Find where the given text appears and provide that cell's center as [X, Y] coordinate. 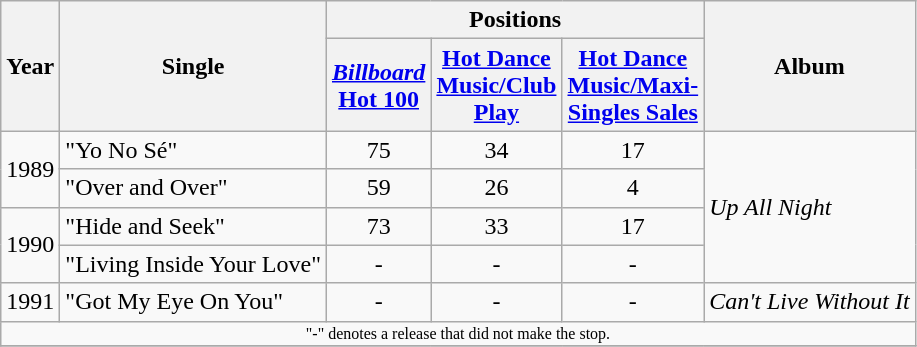
1989 [30, 169]
75 [378, 150]
"Yo No Sé" [194, 150]
33 [496, 226]
"Got My Eye On You" [194, 302]
34 [496, 150]
Can't Live Without It [810, 302]
1991 [30, 302]
4 [633, 188]
"Living Inside Your Love" [194, 264]
"-" denotes a release that did not make the stop. [458, 333]
59 [378, 188]
Album [810, 66]
Up All Night [810, 207]
Positions [514, 20]
"Hide and Seek" [194, 226]
26 [496, 188]
Year [30, 66]
Hot Dance Music/Club Play [496, 85]
Single [194, 66]
73 [378, 226]
1990 [30, 245]
Billboard Hot 100 [378, 85]
"Over and Over" [194, 188]
Hot Dance Music/Maxi-Singles Sales [633, 85]
